Scan for the cell matching the given text and deliver its (X, Y) coordinate at center. 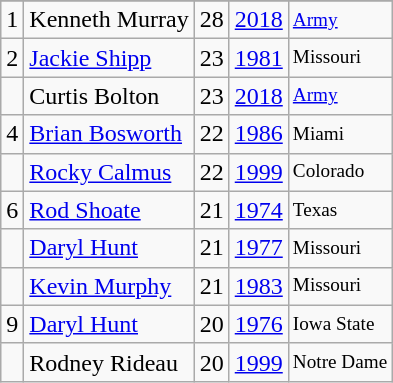
Brian Bosworth (109, 134)
Notre Dame (340, 362)
1976 (258, 324)
4 (12, 134)
1974 (258, 210)
1 (12, 20)
Rodney Rideau (109, 362)
Iowa State (340, 324)
2 (12, 58)
28 (212, 20)
9 (12, 324)
6 (12, 210)
Miami (340, 134)
Curtis Bolton (109, 96)
Jackie Shipp (109, 58)
Kevin Murphy (109, 286)
Texas (340, 210)
1983 (258, 286)
1977 (258, 248)
Rocky Calmus (109, 172)
Kenneth Murray (109, 20)
1986 (258, 134)
1981 (258, 58)
Rod Shoate (109, 210)
Colorado (340, 172)
